Return [x, y] of the center of cell containing provided text 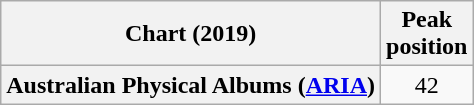
Peakposition [427, 34]
Australian Physical Albums (ARIA) [191, 85]
Chart (2019) [191, 34]
42 [427, 85]
